Return the [x, y] coordinate for the center point of the cell that contains the specified text.  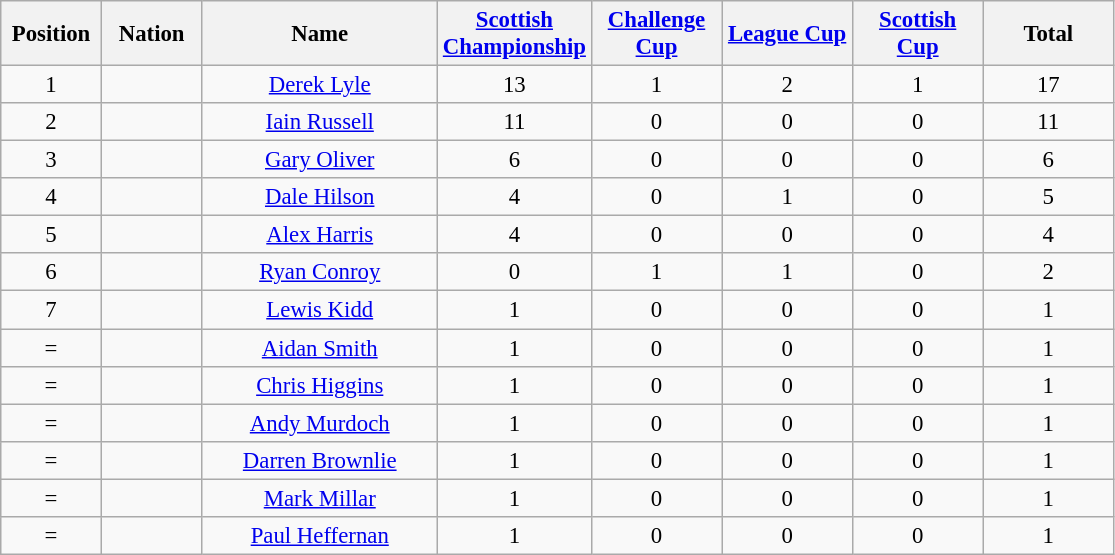
Nation [152, 34]
Scottish Championship [515, 34]
Scottish Cup [918, 34]
Ryan Conroy [320, 273]
Iain Russell [320, 122]
League Cup [788, 34]
Challenge Cup [656, 34]
Name [320, 34]
7 [52, 310]
3 [52, 160]
Paul Heffernan [320, 536]
Darren Brownlie [320, 460]
17 [1048, 85]
Aidan Smith [320, 348]
Alex Harris [320, 235]
Lewis Kidd [320, 310]
Andy Murdoch [320, 423]
Position [52, 34]
Derek Lyle [320, 85]
Chris Higgins [320, 385]
13 [515, 85]
Dale Hilson [320, 197]
Gary Oliver [320, 160]
Total [1048, 34]
Mark Millar [320, 498]
